Output the (X, Y) coordinate of the center of the cell containing the given text.  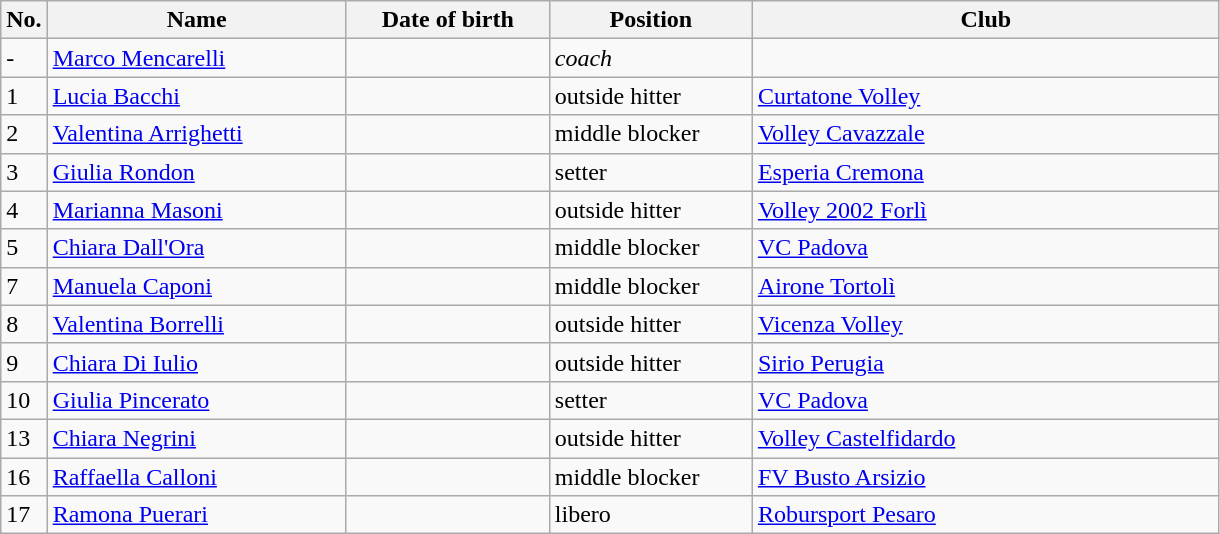
Club (986, 20)
10 (24, 400)
No. (24, 20)
Sirio Perugia (986, 362)
Volley Castelfidardo (986, 438)
Chiara Di Iulio (196, 362)
Volley Cavazzale (986, 134)
libero (650, 515)
2 (24, 134)
Volley 2002 Forlì (986, 210)
Manuela Caponi (196, 286)
Giulia Pincerato (196, 400)
Marco Mencarelli (196, 58)
Chiara Negrini (196, 438)
9 (24, 362)
Valentina Arrighetti (196, 134)
FV Busto Arsizio (986, 477)
Position (650, 20)
Date of birth (448, 20)
Raffaella Calloni (196, 477)
3 (24, 172)
Chiara Dall'Ora (196, 248)
16 (24, 477)
Ramona Puerari (196, 515)
5 (24, 248)
4 (24, 210)
Name (196, 20)
Vicenza Volley (986, 324)
Giulia Rondon (196, 172)
Esperia Cremona (986, 172)
17 (24, 515)
Airone Tortolì (986, 286)
Valentina Borrelli (196, 324)
Curtatone Volley (986, 96)
8 (24, 324)
coach (650, 58)
Robursport Pesaro (986, 515)
1 (24, 96)
13 (24, 438)
Marianna Masoni (196, 210)
- (24, 58)
Lucia Bacchi (196, 96)
7 (24, 286)
